For the text-containing cell, return its midpoint in (X, Y) coordinate format. 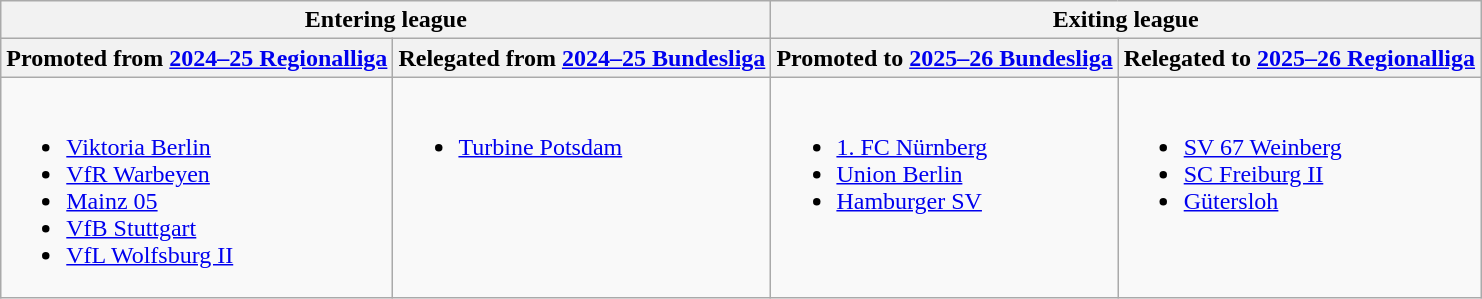
Promoted from 2024–25 Regionalliga (197, 58)
Viktoria BerlinVfR WarbeyenMainz 05VfB StuttgartVfL Wolfsburg II (197, 188)
Relegated to 2025–26 Regionalliga (1299, 58)
Turbine Potsdam (582, 188)
Promoted to 2025–26 Bundesliga (944, 58)
Relegated from 2024–25 Bundesliga (582, 58)
1. FC NürnbergUnion BerlinHamburger SV (944, 188)
Entering league (386, 20)
SV 67 WeinbergSC Freiburg IIGütersloh (1299, 188)
Exiting league (1126, 20)
